Search for the cell housing the specified text and yield its [x, y] center coordinate. 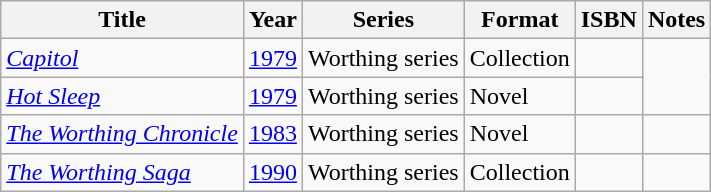
Notes [676, 20]
1990 [272, 172]
Capitol [122, 58]
1983 [272, 134]
Series [383, 20]
Hot Sleep [122, 96]
The Worthing Chronicle [122, 134]
Format [520, 20]
Title [122, 20]
Year [272, 20]
The Worthing Saga [122, 172]
ISBN [608, 20]
